Scan for the cell matching the given text and deliver its [X, Y] coordinate at center. 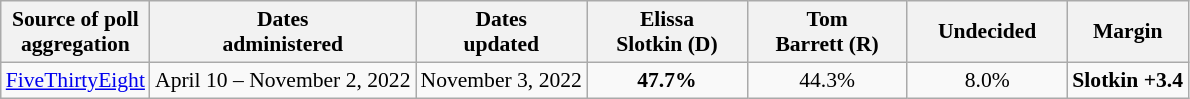
Slotkin +3.4 [1128, 80]
8.0% [987, 80]
November 3, 2022 [502, 80]
Source of pollaggregation [76, 32]
ElissaSlotkin (D) [667, 32]
April 10 – November 2, 2022 [283, 80]
Undecided [987, 32]
FiveThirtyEight [76, 80]
TomBarrett (R) [827, 32]
Datesadministered [283, 32]
44.3% [827, 80]
47.7% [667, 80]
Margin [1128, 32]
Datesupdated [502, 32]
